Return (X, Y) of the center of cell containing provided text 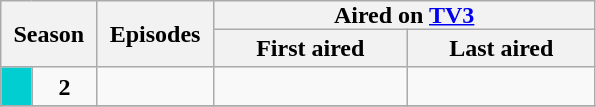
Last aired (501, 48)
Aired on TV3 (404, 15)
First aired (310, 48)
2 (64, 86)
Season (49, 34)
Episodes (155, 34)
